Return [x, y] of the center of cell containing provided text 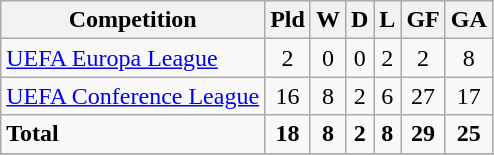
L [388, 20]
Pld [288, 20]
25 [468, 134]
GF [423, 20]
D [359, 20]
17 [468, 96]
W [328, 20]
UEFA Conference League [133, 96]
16 [288, 96]
Competition [133, 20]
6 [388, 96]
UEFA Europa League [133, 58]
27 [423, 96]
GA [468, 20]
29 [423, 134]
Total [133, 134]
18 [288, 134]
